Search for the cell housing the specified text and yield its (x, y) center coordinate. 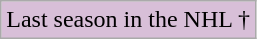
Last season in the NHL † (128, 20)
